Find where the given text appears and provide that cell's center as [x, y] coordinate. 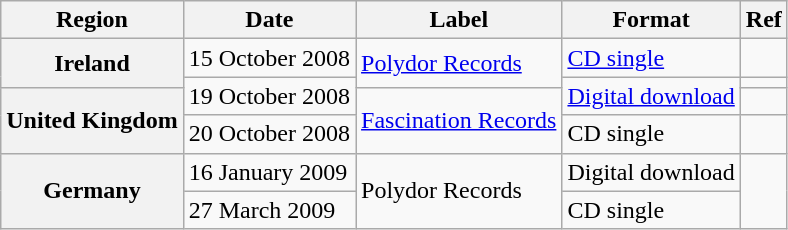
16 January 2009 [269, 172]
15 October 2008 [269, 58]
Ref [764, 20]
19 October 2008 [269, 96]
Ireland [92, 64]
Germany [92, 191]
Fascination Records [459, 120]
Label [459, 20]
United Kingdom [92, 120]
Region [92, 20]
27 March 2009 [269, 210]
Format [651, 20]
Date [269, 20]
20 October 2008 [269, 134]
